Return (x, y) of the center of cell containing provided text 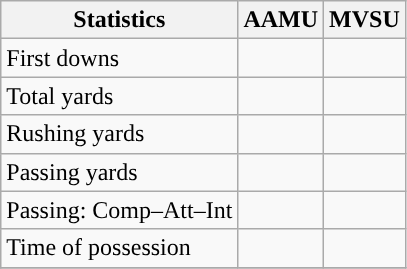
First downs (120, 58)
Passing: Comp–Att–Int (120, 210)
Statistics (120, 20)
AAMU (281, 20)
Passing yards (120, 172)
Rushing yards (120, 134)
Time of possession (120, 248)
MVSU (365, 20)
Total yards (120, 96)
